Capture the cell that displays the provided text and extract its (x, y) central coordinate. 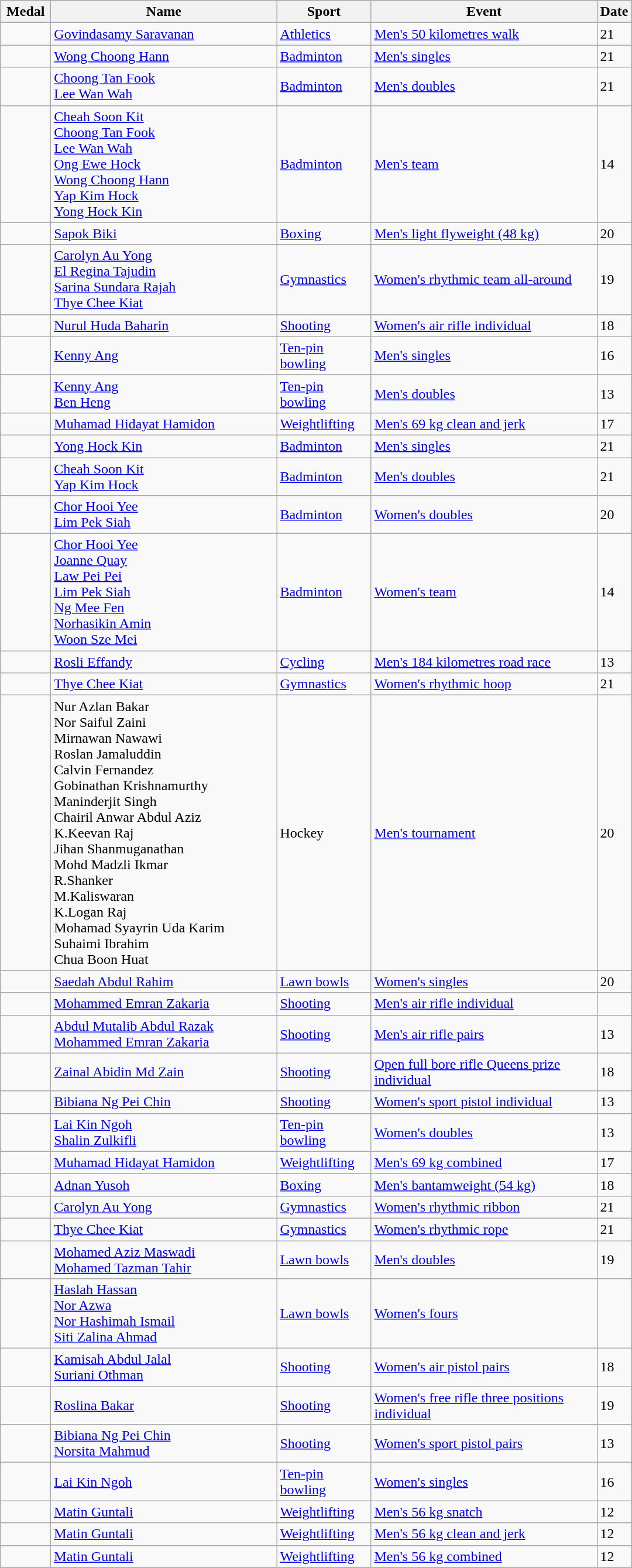
Kamisah Abdul JalalSuriani Othman (164, 1367)
Bibiana Ng Pei ChinNorsita Mahmud (164, 1443)
Zainal Abidin Md Zain (164, 1072)
Cheah Soon KitYap Kim Hock (164, 476)
Women's rhythmic team all-around (484, 280)
Hockey (324, 833)
Abdul Mutalib Abdul RazakMohammed Emran Zakaria (164, 1034)
Rosli Effandy (164, 662)
Chor Hooi YeeJoanne QuayLaw Pei PeiLim Pek SiahNg Mee FenNorhasikin AminWoon Sze Mei (164, 592)
Kenny Ang (164, 356)
Carolyn Au YongEl Regina TajudinSarina Sundara RajahThye Chee Kiat (164, 280)
Women's sport pistol individual (484, 1102)
Name (164, 12)
Medal (26, 12)
Wong Choong Hann (164, 56)
Men's 69 kg combined (484, 1162)
Women's sport pistol pairs (484, 1443)
Women's team (484, 592)
Men's light flyweight (48 kg) (484, 234)
Lai Kin NgohShalin Zulkifli (164, 1132)
Men's air rifle individual (484, 1004)
Yong Hock Kin (164, 446)
Govindasamy Saravanan (164, 34)
Men's 56 kg combined (484, 1556)
Roslina Bakar (164, 1406)
Men's 56 kg clean and jerk (484, 1534)
Adnan Yusoh (164, 1185)
Women's rhythmic rope (484, 1229)
Kenny AngBen Heng (164, 393)
Sport (324, 12)
Men's 50 kilometres walk (484, 34)
Nurul Huda Baharin (164, 325)
Men's 69 kg clean and jerk (484, 424)
Mohammed Emran Zakaria (164, 1004)
Sapok Biki (164, 234)
Cheah Soon KitChoong Tan FookLee Wan WahOng Ewe HockWong Choong HannYap Kim HockYong Hock Kin (164, 164)
Open full bore rifle Queens prize individual (484, 1072)
Event (484, 12)
Date (614, 12)
Haslah HassanNor AzwaNor Hashimah IsmailSiti Zalina Ahmad (164, 1313)
Carolyn Au Yong (164, 1207)
Women's rhythmic ribbon (484, 1207)
Saedah Abdul Rahim (164, 982)
Men's air rifle pairs (484, 1034)
Men's team (484, 164)
Men's tournament (484, 833)
Choong Tan FookLee Wan Wah (164, 87)
Men's 56 kg snatch (484, 1512)
Men's bantamweight (54 kg) (484, 1185)
Chor Hooi YeeLim Pek Siah (164, 515)
Women's rhythmic hoop (484, 684)
Cycling (324, 662)
Women's air rifle individual (484, 325)
Lai Kin Ngoh (164, 1482)
Athletics (324, 34)
Men's 184 kilometres road race (484, 662)
Mohamed Aziz MaswadiMohamed Tazman Tahir (164, 1260)
Bibiana Ng Pei Chin (164, 1102)
Women's fours (484, 1313)
Women's air pistol pairs (484, 1367)
Women's free rifle three positions individual (484, 1406)
